Pinpoint the cell where the given text exists, returning its (X, Y) midpoint coordinate. 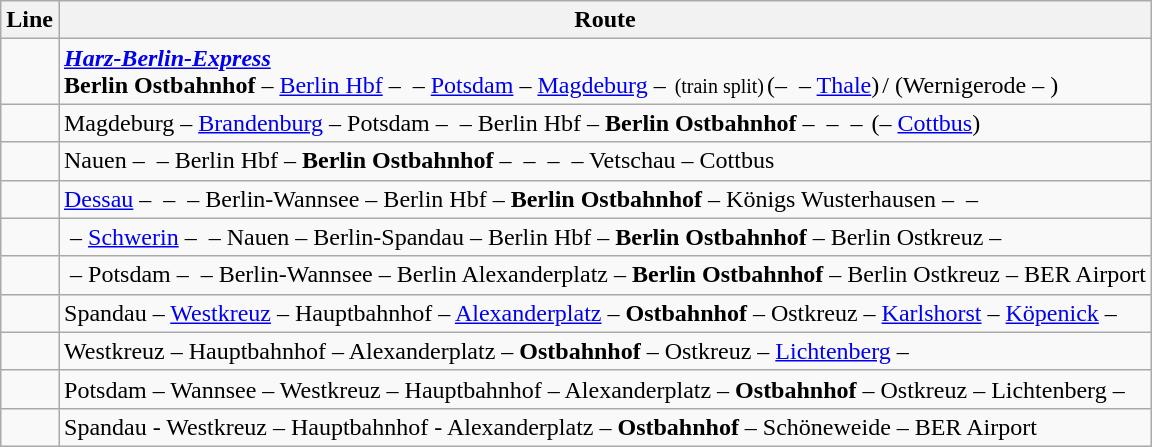
Nauen – – Berlin Hbf – Berlin Ostbahnhof – – – – Vetschau – Cottbus (604, 161)
– Potsdam – – Berlin-Wannsee – Berlin Alexanderplatz – Berlin Ostbahnhof – Berlin Ostkreuz – BER Airport (604, 275)
Harz-Berlin-ExpressBerlin Ostbahnhof – Berlin Hbf – – Potsdam – Magdeburg – (train split) (– – Thale) / (Wernigerode – ) (604, 72)
Dessau – – – Berlin-Wannsee – Berlin Hbf – Berlin Ostbahnhof – Königs Wusterhausen – – (604, 199)
Westkreuz – Hauptbahnhof – Alexanderplatz – Ostbahnhof – Ostkreuz – Lichtenberg – (604, 351)
Route (604, 20)
Spandau – Westkreuz – Hauptbahnhof – Alexanderplatz – Ostbahnhof – Ostkreuz – Karlshorst – Köpenick – (604, 313)
– Schwerin – – Nauen – Berlin-Spandau – Berlin Hbf – Berlin Ostbahnhof – Berlin Ostkreuz – (604, 237)
Line (30, 20)
Magdeburg – Brandenburg – Potsdam – – Berlin Hbf – Berlin Ostbahnhof – – – (– Cottbus) (604, 123)
Potsdam – Wannsee – Westkreuz – Hauptbahnhof – Alexanderplatz – Ostbahnhof – Ostkreuz – Lichtenberg – (604, 389)
Spandau - Westkreuz – Hauptbahnhof - Alexanderplatz – Ostbahnhof – Schöneweide – BER Airport (604, 427)
